Return the (x, y) coordinate for the center point of the cell that contains the specified text.  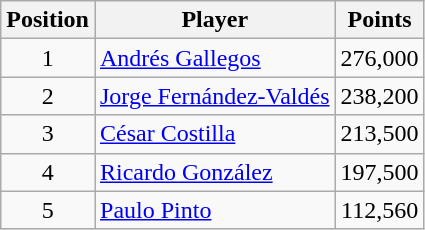
238,200 (380, 96)
Paulo Pinto (214, 210)
4 (48, 172)
Position (48, 20)
112,560 (380, 210)
213,500 (380, 134)
5 (48, 210)
Andrés Gallegos (214, 58)
César Costilla (214, 134)
1 (48, 58)
Player (214, 20)
Ricardo González (214, 172)
3 (48, 134)
197,500 (380, 172)
276,000 (380, 58)
Points (380, 20)
2 (48, 96)
Jorge Fernández-Valdés (214, 96)
